Locate the cell with the specified text and output its (x, y) center coordinate. 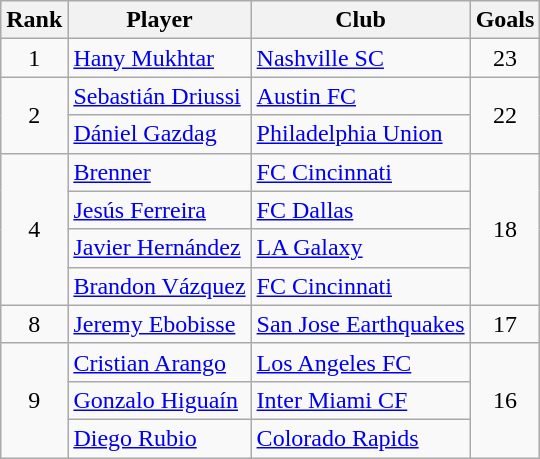
2 (34, 115)
Colorado Rapids (360, 438)
Philadelphia Union (360, 134)
9 (34, 400)
Jeremy Ebobisse (160, 324)
Player (160, 20)
Inter Miami CF (360, 400)
23 (505, 58)
San Jose Earthquakes (360, 324)
LA Galaxy (360, 248)
22 (505, 115)
Javier Hernández (160, 248)
Gonzalo Higuaín (160, 400)
Los Angeles FC (360, 362)
Club (360, 20)
Goals (505, 20)
FC Dallas (360, 210)
Hany Mukhtar (160, 58)
8 (34, 324)
16 (505, 400)
Cristian Arango (160, 362)
Dániel Gazdag (160, 134)
18 (505, 229)
4 (34, 229)
Brandon Vázquez (160, 286)
1 (34, 58)
17 (505, 324)
Jesús Ferreira (160, 210)
Rank (34, 20)
Sebastián Driussi (160, 96)
Nashville SC (360, 58)
Austin FC (360, 96)
Diego Rubio (160, 438)
Brenner (160, 172)
